Pinpoint the cell where the given text exists, returning its (x, y) midpoint coordinate. 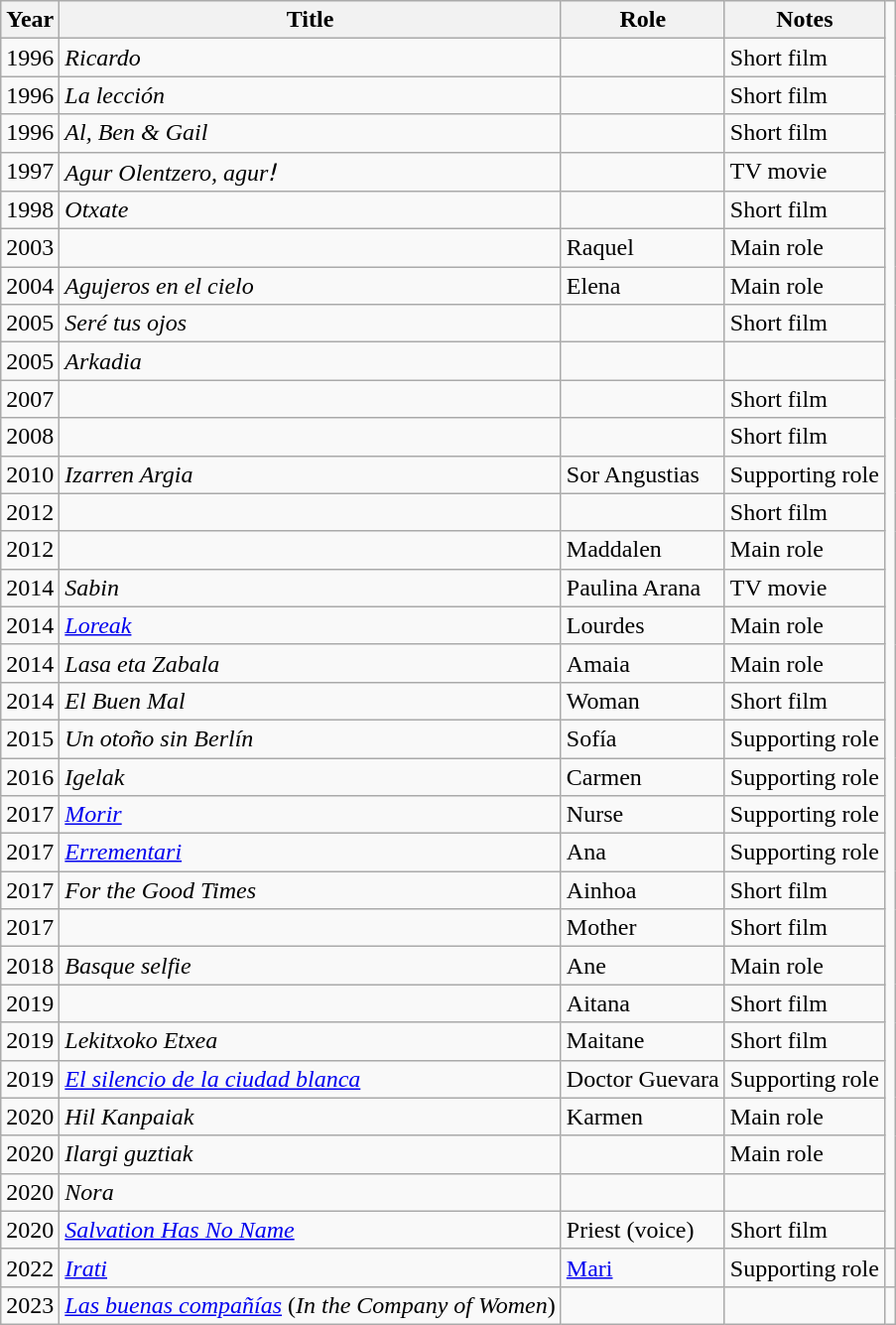
Errementari (310, 853)
2022 (30, 1267)
Igelak (310, 777)
Mari (643, 1267)
Title (310, 20)
Lekitxoko Etxea (310, 1041)
Woman (643, 701)
Nora (310, 1192)
Paulina Arana (643, 588)
Ane (643, 966)
2010 (30, 474)
La lección (310, 95)
1998 (30, 210)
Sor Angustias (643, 474)
Raquel (643, 248)
1997 (30, 172)
El Buen Mal (310, 701)
Year (30, 20)
Priest (voice) (643, 1230)
Irati (310, 1267)
Lasa eta Zabala (310, 663)
Carmen (643, 777)
Un otoño sin Berlín (310, 738)
Al, Ben & Gail (310, 133)
2003 (30, 248)
Amaia (643, 663)
2018 (30, 966)
Morir (310, 815)
Role (643, 20)
For the Good Times (310, 890)
Las buenas compañías (In the Company of Women) (310, 1305)
2008 (30, 437)
Seré tus ojos (310, 324)
Izarren Argia (310, 474)
Maitane (643, 1041)
Ilargi guztiak (310, 1154)
Sofía (643, 738)
Basque selfie (310, 966)
Nurse (643, 815)
Loreak (310, 625)
Arkadia (310, 361)
Salvation Has No Name (310, 1230)
Elena (643, 286)
2023 (30, 1305)
Ricardo (310, 58)
Agur Olentzero, agurǃ (310, 172)
2016 (30, 777)
Lourdes (643, 625)
Doctor Guevara (643, 1079)
Notes (804, 20)
Mother (643, 928)
Otxate (310, 210)
Agujeros en el cielo (310, 286)
Karmen (643, 1117)
El silencio de la ciudad blanca (310, 1079)
Ainhoa (643, 890)
Hil Kanpaiak (310, 1117)
Maddalen (643, 550)
Ana (643, 853)
Aitana (643, 1003)
2015 (30, 738)
Sabin (310, 588)
2004 (30, 286)
2007 (30, 399)
